Identify which cell holds the provided text, then report its [X, Y] central coordinate. 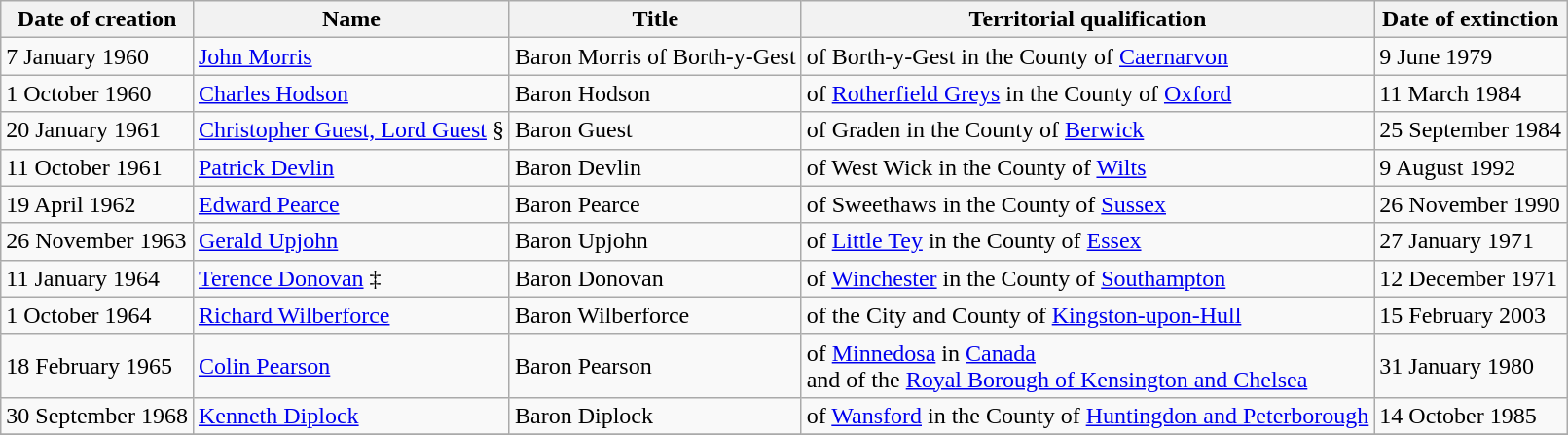
11 March 1984 [1471, 93]
of Graden in the County of Berwick [1088, 130]
of West Wick in the County of Wilts [1088, 167]
Kenneth Diplock [350, 416]
Date of creation [97, 19]
of Wansford in the County of Huntingdon and Peterborough [1088, 416]
26 November 1963 [97, 241]
Territorial qualification [1088, 19]
of Sweethaws in the County of Sussex [1088, 204]
Baron Guest [655, 130]
of Rotherfield Greys in the County of Oxford [1088, 93]
Name [350, 19]
7 January 1960 [97, 56]
Richard Wilberforce [350, 315]
of Winchester in the County of Southampton [1088, 278]
25 September 1984 [1471, 130]
Baron Upjohn [655, 241]
Baron Donovan [655, 278]
12 December 1971 [1471, 278]
John Morris [350, 56]
Patrick Devlin [350, 167]
Gerald Upjohn [350, 241]
31 January 1980 [1471, 366]
26 November 1990 [1471, 204]
Baron Diplock [655, 416]
1 October 1964 [97, 315]
of the City and County of Kingston-upon-Hull [1088, 315]
Terence Donovan ‡ [350, 278]
15 February 2003 [1471, 315]
Baron Pearson [655, 366]
1 October 1960 [97, 93]
27 January 1971 [1471, 241]
14 October 1985 [1471, 416]
Christopher Guest, Lord Guest § [350, 130]
30 September 1968 [97, 416]
Title [655, 19]
Baron Hodson [655, 93]
of Little Tey in the County of Essex [1088, 241]
Baron Pearce [655, 204]
Charles Hodson [350, 93]
of Borth-y-Gest in the County of Caernarvon [1088, 56]
18 February 1965 [97, 366]
11 October 1961 [97, 167]
of Minnedosa in Canadaand of the Royal Borough of Kensington and Chelsea [1088, 366]
20 January 1961 [97, 130]
11 January 1964 [97, 278]
Baron Wilberforce [655, 315]
Baron Devlin [655, 167]
19 April 1962 [97, 204]
Colin Pearson [350, 366]
9 June 1979 [1471, 56]
Baron Morris of Borth-y-Gest [655, 56]
Date of extinction [1471, 19]
Edward Pearce [350, 204]
9 August 1992 [1471, 167]
